Return (x, y) of the center of cell containing provided text 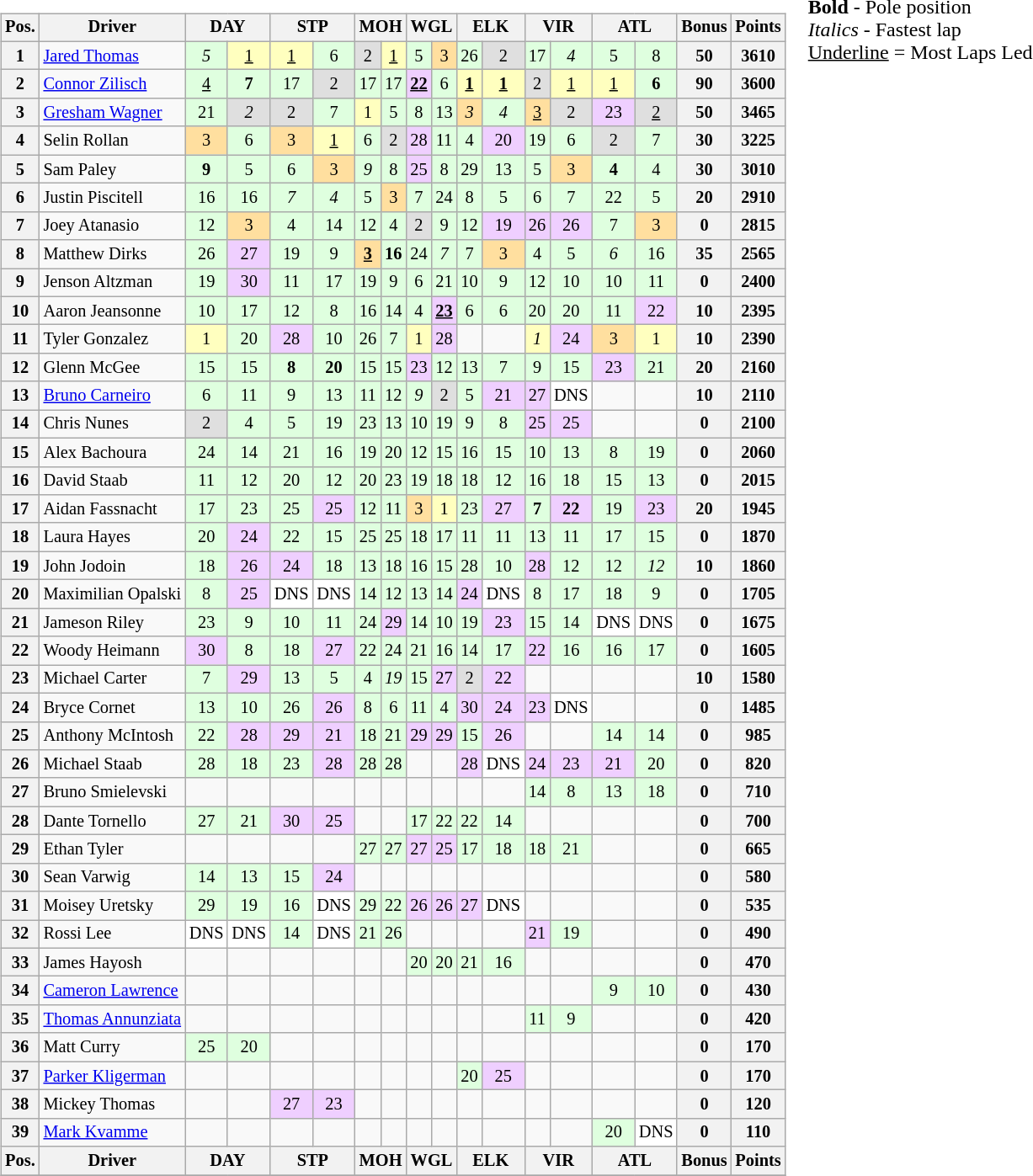
535 (759, 906)
3225 (759, 141)
420 (759, 1019)
Jameson Riley (113, 622)
1860 (759, 566)
Tyler Gonzalez (113, 339)
Ethan Tyler (113, 849)
Bruno Smielevski (113, 792)
John Jodoin (113, 566)
710 (759, 792)
32 (20, 934)
Joey Atanasio (113, 226)
Mark Kvamme (113, 1132)
Laura Hayes (113, 537)
Sam Paley (113, 169)
2160 (759, 368)
Justin Piscitell (113, 198)
Rossi Lee (113, 934)
490 (759, 934)
1485 (759, 707)
2565 (759, 254)
Bruno Carneiro (113, 396)
Aidan Fassnacht (113, 509)
33 (20, 962)
2100 (759, 424)
2815 (759, 226)
37 (20, 1076)
Michael Carter (113, 679)
Maximilian Opalski (113, 594)
Mickey Thomas (113, 1104)
580 (759, 877)
3610 (759, 56)
Sean Varwig (113, 877)
34 (20, 991)
430 (759, 991)
470 (759, 962)
1945 (759, 509)
2910 (759, 198)
38 (20, 1104)
665 (759, 849)
3465 (759, 113)
1580 (759, 679)
2400 (759, 283)
Selin Rollan (113, 141)
Alex Bachoura (113, 452)
Cameron Lawrence (113, 991)
120 (759, 1104)
1605 (759, 651)
Parker Kligerman (113, 1076)
David Staab (113, 481)
820 (759, 764)
2060 (759, 452)
James Hayosh (113, 962)
110 (759, 1132)
Jenson Altzman (113, 283)
Glenn McGee (113, 368)
1675 (759, 622)
Chris Nunes (113, 424)
36 (20, 1047)
90 (704, 84)
Connor Zilisch (113, 84)
2110 (759, 396)
3600 (759, 84)
Woody Heimann (113, 651)
Aaron Jeansonne (113, 311)
31 (20, 906)
Jared Thomas (113, 56)
Thomas Annunziata (113, 1019)
39 (20, 1132)
Bryce Cornet (113, 707)
Gresham Wagner (113, 113)
2395 (759, 311)
Matt Curry (113, 1047)
985 (759, 736)
Michael Staab (113, 764)
Dante Tornello (113, 821)
Anthony McIntosh (113, 736)
2015 (759, 481)
Moisey Uretsky (113, 906)
1705 (759, 594)
700 (759, 821)
2390 (759, 339)
1870 (759, 537)
Matthew Dirks (113, 254)
3010 (759, 169)
